For the text-containing cell, return its midpoint in [x, y] coordinate format. 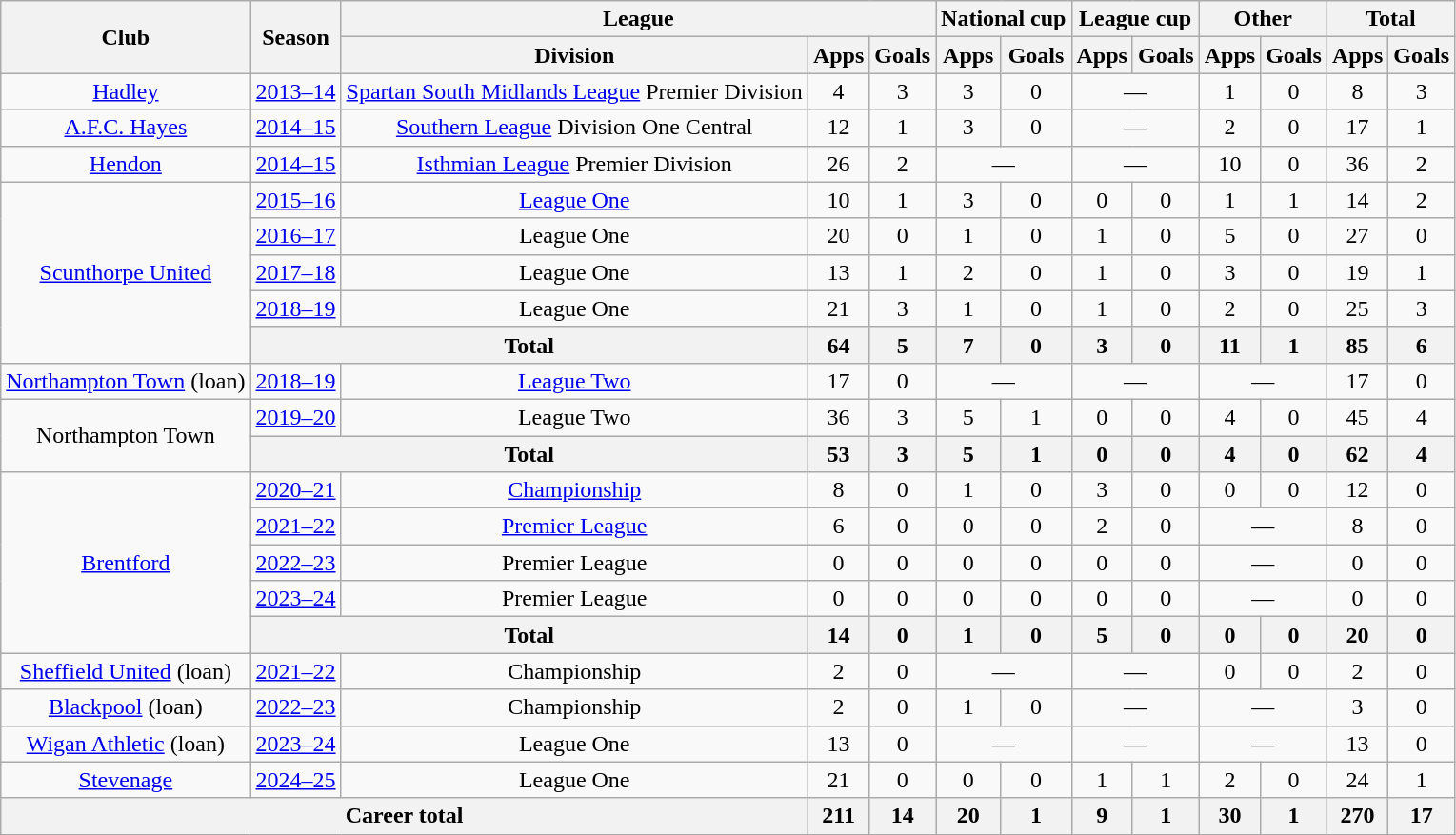
Isthmian League Premier Division [574, 164]
211 [838, 816]
64 [838, 345]
League [638, 19]
National cup [1004, 19]
25 [1357, 308]
Sheffield United (loan) [126, 671]
27 [1357, 236]
19 [1357, 272]
Career total [405, 816]
Division [574, 55]
Blackpool (loan) [126, 707]
2024–25 [295, 780]
Other [1263, 19]
2017–18 [295, 272]
2015–16 [295, 200]
Northampton Town [126, 435]
Hadley [126, 91]
85 [1357, 345]
Spartan South Midlands League Premier Division [574, 91]
Season [295, 37]
2020–21 [295, 490]
2019–20 [295, 417]
26 [838, 164]
2013–14 [295, 91]
24 [1357, 780]
Club [126, 37]
30 [1229, 816]
Brentford [126, 563]
Scunthorpe United [126, 272]
Southern League Division One Central [574, 128]
Stevenage [126, 780]
Wigan Athletic (loan) [126, 744]
2016–17 [295, 236]
53 [838, 454]
11 [1229, 345]
League cup [1135, 19]
Hendon [126, 164]
62 [1357, 454]
270 [1357, 816]
9 [1102, 816]
7 [968, 345]
A.F.C. Hayes [126, 128]
45 [1357, 417]
Northampton Town (loan) [126, 381]
